Locate the cell with the specified text and output its [x, y] center coordinate. 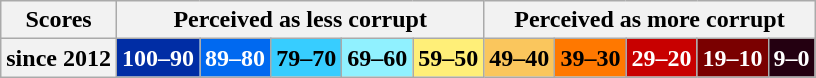
39–30 [590, 58]
69–60 [378, 58]
9–0 [792, 58]
89–80 [236, 58]
since 2012 [59, 58]
Perceived as less corrupt [300, 20]
Scores [59, 20]
29–20 [662, 58]
79–70 [306, 58]
19–10 [732, 58]
49–40 [520, 58]
100–90 [158, 58]
59–50 [448, 58]
Perceived as more corrupt [650, 20]
